Identify which cell holds the provided text, then report its [X, Y] central coordinate. 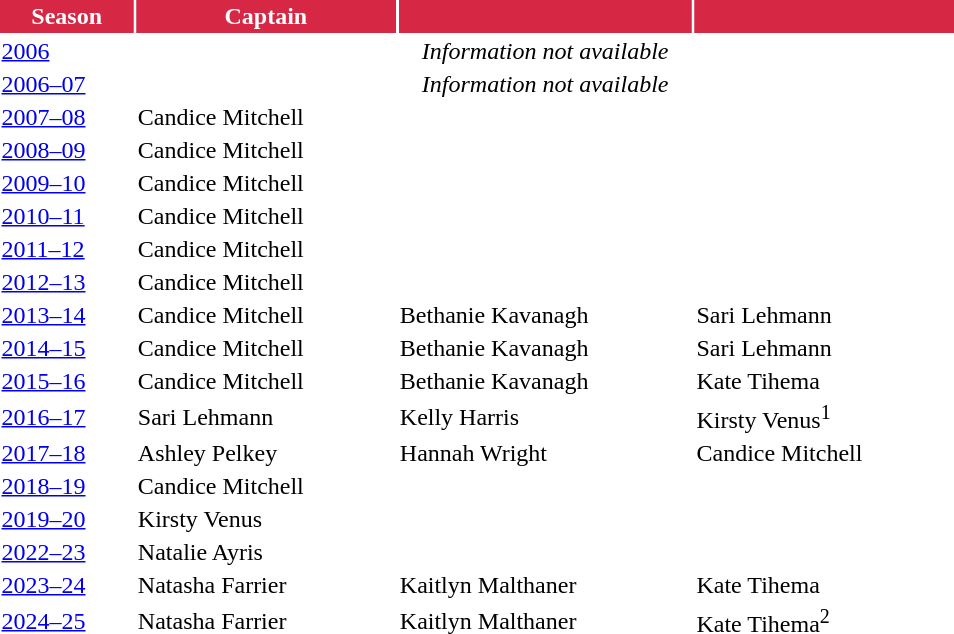
Natasha Farrier [266, 585]
2006 [66, 51]
2013–14 [66, 315]
2008–09 [66, 150]
2006–07 [66, 84]
2007–08 [66, 117]
Kirsty Venus [266, 519]
2009–10 [66, 183]
2014–15 [66, 348]
2010–11 [66, 216]
2012–13 [66, 282]
2015–16 [66, 381]
2022–23 [66, 552]
2018–19 [66, 486]
2019–20 [66, 519]
2011–12 [66, 249]
Hannah Wright [545, 453]
2016–17 [66, 417]
Captain [266, 16]
Natalie Ayris [266, 552]
Kaitlyn Malthaner [545, 585]
2023–24 [66, 585]
2017–18 [66, 453]
Kirsty Venus1 [824, 417]
Season [66, 16]
Ashley Pelkey [266, 453]
Kelly Harris [545, 417]
